Output the [X, Y] coordinate of the center of the cell containing the given text.  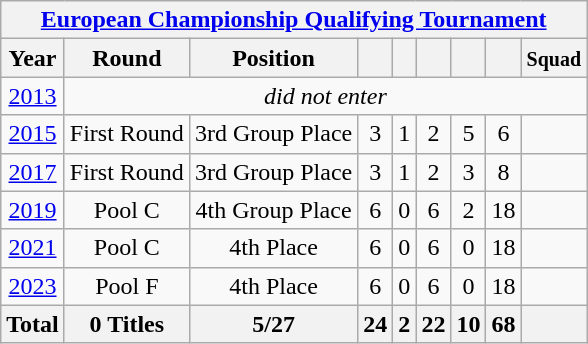
8 [504, 172]
2017 [33, 172]
5/27 [273, 324]
2015 [33, 134]
Pool F [126, 286]
10 [468, 324]
Position [273, 58]
2013 [33, 96]
2019 [33, 210]
Total [33, 324]
Round [126, 58]
European Championship Qualifying Tournament [294, 20]
2023 [33, 286]
4th Group Place [273, 210]
Squad [554, 58]
Year [33, 58]
22 [434, 324]
5 [468, 134]
24 [376, 324]
0 Titles [126, 324]
2021 [33, 248]
68 [504, 324]
did not enter [325, 96]
